Provide the (X, Y) coordinate of the cell's center where the given text is located.  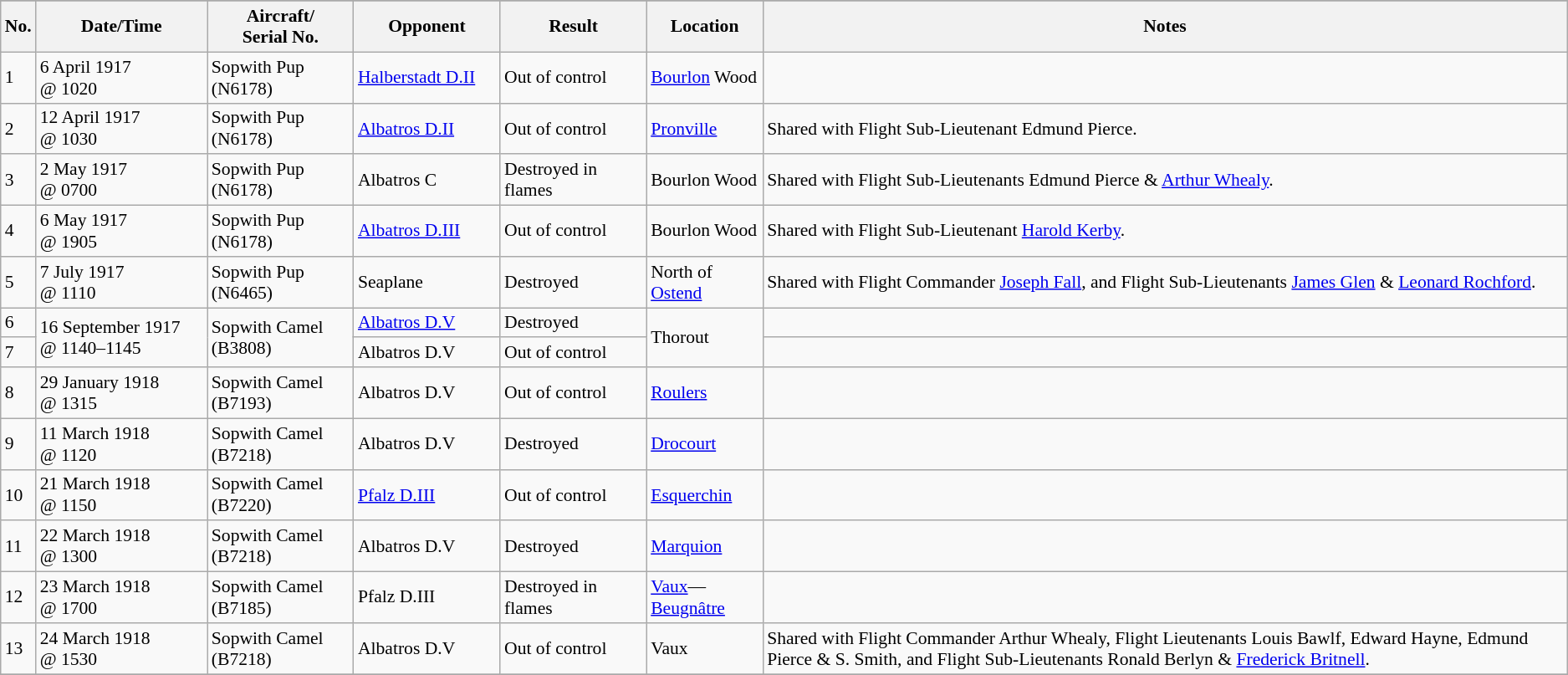
Albatros C (426, 181)
16 September 1917@ 1140–1145 (122, 338)
Sopwith Camel(B7185) (281, 597)
Sopwith Pup(N6465) (281, 283)
7 July 1917@ 1110 (122, 283)
Albatros D.III (426, 231)
10 (18, 495)
Marquion (704, 547)
1 (18, 77)
Notes (1165, 27)
5 (18, 283)
Drocourt (704, 443)
24 March 1918@ 1530 (122, 649)
6 (18, 323)
Vaux (704, 649)
Vaux—Beugnâtre (704, 597)
Aircraft/Serial No. (281, 27)
12 April 1917@ 1030 (122, 129)
11 (18, 547)
8 (18, 393)
North of Ostend (704, 283)
6 April 1917@ 1020 (122, 77)
Sopwith Camel(B7220) (281, 495)
Esquerchin (704, 495)
Roulers (704, 393)
6 May 1917@ 1905 (122, 231)
Result (574, 27)
Sopwith Camel(B3808) (281, 338)
Opponent (426, 27)
Seaplane (426, 283)
9 (18, 443)
No. (18, 27)
3 (18, 181)
21 March 1918@ 1150 (122, 495)
Albatros D.II (426, 129)
Shared with Flight Sub-Lieutenant Edmund Pierce. (1165, 129)
Shared with Flight Sub-Lieutenant Harold Kerby. (1165, 231)
4 (18, 231)
Halberstadt D.II (426, 77)
12 (18, 597)
2 (18, 129)
11 March 1918@ 1120 (122, 443)
Location (704, 27)
Shared with Flight Commander Joseph Fall, and Flight Sub-Lieutenants James Glen & Leonard Rochford. (1165, 283)
29 January 1918@ 1315 (122, 393)
Date/Time (122, 27)
22 March 1918@ 1300 (122, 547)
Pronville (704, 129)
Sopwith Camel(B7193) (281, 393)
7 (18, 353)
Thorout (704, 338)
13 (18, 649)
2 May 1917@ 0700 (122, 181)
Shared with Flight Sub-Lieutenants Edmund Pierce & Arthur Whealy. (1165, 181)
23 March 1918@ 1700 (122, 597)
